Return the [x, y] coordinate for the center point of the cell that contains the specified text.  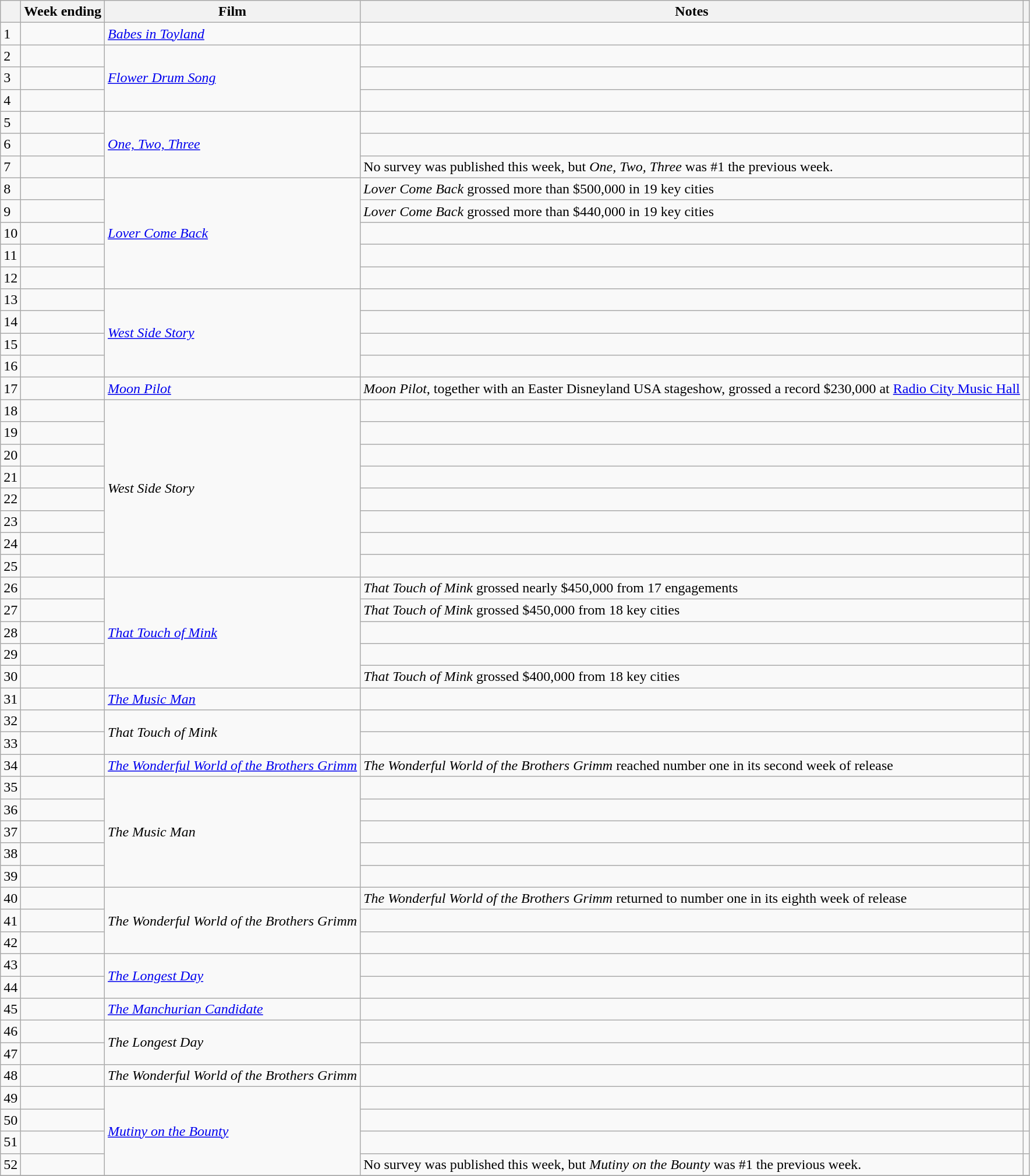
That Touch of Mink grossed $400,000 from 18 key cities [692, 677]
9 [10, 211]
15 [10, 344]
4 [10, 100]
10 [10, 233]
19 [10, 433]
50 [10, 1120]
No survey was published this week, but Mutiny on the Bounty was #1 the previous week. [692, 1164]
28 [10, 632]
51 [10, 1142]
21 [10, 477]
6 [10, 144]
No survey was published this week, but One, Two, Three was #1 the previous week. [692, 167]
2 [10, 56]
46 [10, 1032]
Notes [692, 12]
One, Two, Three [233, 144]
Week ending [63, 12]
That Touch of Mink grossed nearly $450,000 from 17 engagements [692, 588]
Film [233, 12]
Babes in Toyland [233, 34]
47 [10, 1054]
1 [10, 34]
52 [10, 1164]
3 [10, 78]
Lover Come Back grossed more than $500,000 in 19 key cities [692, 189]
30 [10, 677]
48 [10, 1076]
Moon Pilot, together with an Easter Disneyland USA stageshow, grossed a record $230,000 at Radio City Music Hall [692, 389]
29 [10, 655]
Lover Come Back [233, 233]
26 [10, 588]
16 [10, 366]
Flower Drum Song [233, 78]
That Touch of Mink grossed $450,000 from 18 key cities [692, 610]
12 [10, 278]
The Wonderful World of the Brothers Grimm returned to number one in its eighth week of release [692, 898]
49 [10, 1098]
39 [10, 876]
5 [10, 122]
32 [10, 721]
23 [10, 521]
Mutiny on the Bounty [233, 1131]
34 [10, 765]
41 [10, 920]
31 [10, 699]
24 [10, 543]
25 [10, 566]
35 [10, 787]
18 [10, 411]
Moon Pilot [233, 389]
33 [10, 743]
45 [10, 1009]
20 [10, 455]
42 [10, 942]
13 [10, 300]
36 [10, 810]
43 [10, 965]
27 [10, 610]
44 [10, 987]
11 [10, 255]
40 [10, 898]
14 [10, 322]
Lover Come Back grossed more than $440,000 in 19 key cities [692, 211]
22 [10, 499]
The Wonderful World of the Brothers Grimm reached number one in its second week of release [692, 765]
17 [10, 389]
37 [10, 832]
The Manchurian Candidate [233, 1009]
8 [10, 189]
7 [10, 167]
38 [10, 854]
